Search for the cell housing the specified text and yield its (x, y) center coordinate. 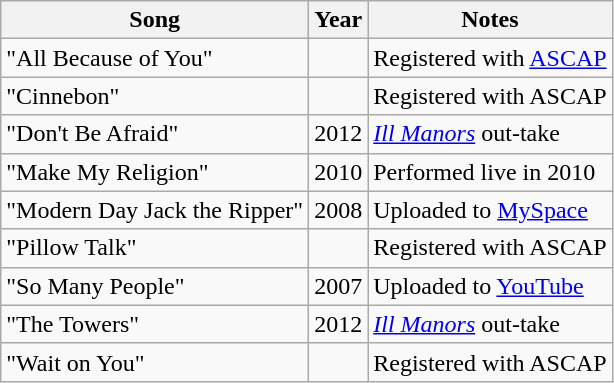
Uploaded to YouTube (490, 286)
"Make My Religion" (155, 172)
"Wait on You" (155, 362)
"Pillow Talk" (155, 248)
2007 (338, 286)
Uploaded to MySpace (490, 210)
"Modern Day Jack the Ripper" (155, 210)
Performed live in 2010 (490, 172)
"Don't Be Afraid" (155, 134)
2008 (338, 210)
2010 (338, 172)
"The Towers" (155, 324)
Year (338, 20)
"All Because of You" (155, 58)
Notes (490, 20)
"Cinnebon" (155, 96)
"So Many People" (155, 286)
Song (155, 20)
